Determine the [x, y] coordinate at the center of the cell enclosing the given text.  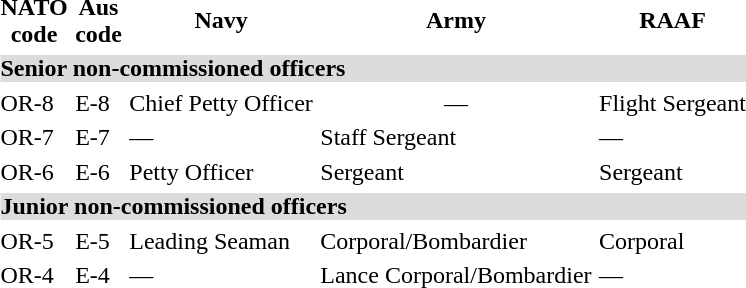
Petty Officer [221, 172]
E-7 [98, 138]
E-6 [98, 172]
Junior non-commissioned officers [372, 206]
Flight Sergeant [672, 104]
OR-8 [34, 104]
OR-6 [34, 172]
Corporal [672, 242]
Leading Seaman [221, 242]
E-5 [98, 242]
OR-5 [34, 242]
OR-7 [34, 138]
Chief Petty Officer [221, 104]
E-8 [98, 104]
Corporal/Bombardier [456, 242]
Senior non-commissioned officers [372, 68]
Staff Sergeant [456, 138]
